Extract the (X, Y) coordinate from the center of the cell holding the provided text.  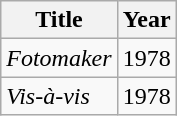
Year (146, 20)
Vis-à-vis (59, 96)
Fotomaker (59, 58)
Title (59, 20)
